Detect which cell encompasses the target text, then output its [X, Y] center coordinate. 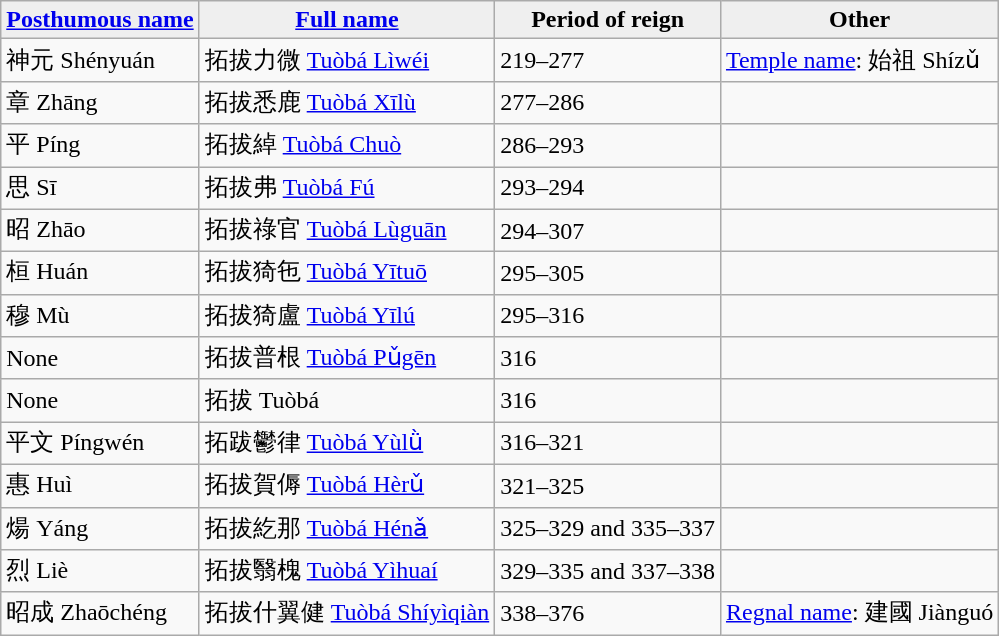
Regnal name: 建國 Jiànguó [859, 614]
昭 Zhāo [100, 230]
惠 Huì [100, 486]
316–321 [608, 444]
Other [859, 20]
拓拔 Tuòbá [347, 400]
思 Sī [100, 188]
拓拔弗 Tuòbá Fú [347, 188]
294–307 [608, 230]
拓拔悉鹿 Tuòbá Xīlù [347, 102]
Posthumous name [100, 20]
穆 Mù [100, 316]
329–335 and 337–338 [608, 572]
拓拔力微 Tuòbá Lìwéi [347, 60]
338–376 [608, 614]
烈 Liè [100, 572]
桓 Huán [100, 274]
拓拔普根 Tuòbá Pǔgēn [347, 358]
拓拔綽 Tuòbá Chuò [347, 146]
拓跋鬱律 Tuòbá Yùlǜ [347, 444]
Temple name: 始祖 Shízǔ [859, 60]
昭成 Zhaōchéng [100, 614]
Period of reign [608, 20]
平 Píng [100, 146]
拓拔什翼健 Tuòbá Shíyìqiàn [347, 614]
295–305 [608, 274]
拓拔祿官 Tuòbá Lùguān [347, 230]
325–329 and 335–337 [608, 528]
Full name [347, 20]
277–286 [608, 102]
拓拔翳槐 Tuòbá Yìhuaí [347, 572]
煬 Yáng [100, 528]
293–294 [608, 188]
拓拔賀傉 Tuòbá Hèrǔ [347, 486]
286–293 [608, 146]
神元 Shényuán [100, 60]
拓拔紇那 Tuòbá Hénǎ [347, 528]
321–325 [608, 486]
295–316 [608, 316]
219–277 [608, 60]
拓拔猗㐌 Tuòbá Yītuō [347, 274]
平文 Píngwén [100, 444]
章 Zhāng [100, 102]
拓拔猗盧 Tuòbá Yīlú [347, 316]
